Provide the (X, Y) coordinate of the cell's center where the given text is located.  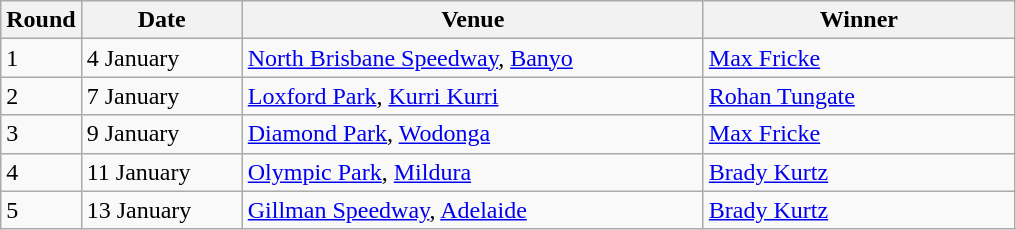
4 (41, 172)
13 January (162, 210)
Winner (858, 20)
Rohan Tungate (858, 96)
North Brisbane Speedway, Banyo (472, 58)
Round (41, 20)
Diamond Park, Wodonga (472, 134)
3 (41, 134)
Date (162, 20)
7 January (162, 96)
5 (41, 210)
1 (41, 58)
Olympic Park, Mildura (472, 172)
Loxford Park, Kurri Kurri (472, 96)
Gillman Speedway, Adelaide (472, 210)
11 January (162, 172)
9 January (162, 134)
2 (41, 96)
Venue (472, 20)
4 January (162, 58)
